Scan for the cell matching the given text and deliver its [x, y] coordinate at center. 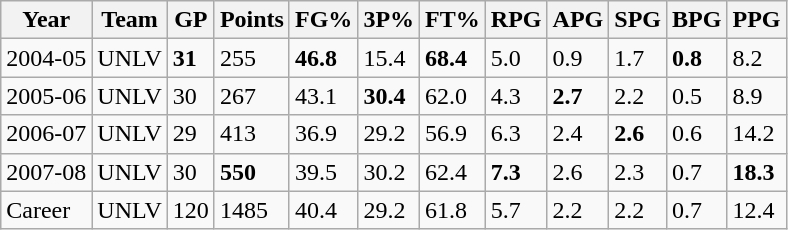
8.9 [756, 96]
39.5 [323, 172]
6.3 [516, 134]
2.3 [638, 172]
PPG [756, 20]
18.3 [756, 172]
31 [190, 58]
Team [130, 20]
1.7 [638, 58]
29 [190, 134]
0.9 [578, 58]
2006-07 [46, 134]
0.8 [697, 58]
RPG [516, 20]
Career [46, 210]
2.4 [578, 134]
2004-05 [46, 58]
12.4 [756, 210]
46.8 [323, 58]
15.4 [389, 58]
413 [252, 134]
120 [190, 210]
30.2 [389, 172]
5.0 [516, 58]
267 [252, 96]
62.4 [453, 172]
5.7 [516, 210]
255 [252, 58]
30.4 [389, 96]
GP [190, 20]
BPG [697, 20]
40.4 [323, 210]
2005-06 [46, 96]
550 [252, 172]
0.5 [697, 96]
7.3 [516, 172]
SPG [638, 20]
APG [578, 20]
0.6 [697, 134]
FT% [453, 20]
56.9 [453, 134]
68.4 [453, 58]
14.2 [756, 134]
1485 [252, 210]
8.2 [756, 58]
2.7 [578, 96]
61.8 [453, 210]
3P% [389, 20]
62.0 [453, 96]
Year [46, 20]
43.1 [323, 96]
2007-08 [46, 172]
4.3 [516, 96]
Points [252, 20]
FG% [323, 20]
36.9 [323, 134]
